Search for the cell housing the specified text and yield its [x, y] center coordinate. 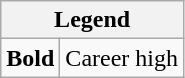
Bold [30, 58]
Career high [122, 58]
Legend [92, 20]
